Return the (x, y) coordinate for the center point of the cell that contains the specified text.  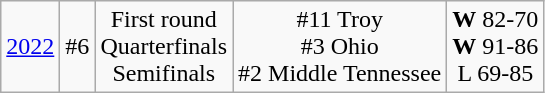
W 82-70W 91-86L 69-85 (496, 47)
#11 Troy #3 Ohio #2 Middle Tennessee (340, 47)
First roundQuarterfinalsSemifinals (164, 47)
#6 (78, 47)
2022 (30, 47)
